From the cell containing the given text, extract its center point as [X, Y] coordinate. 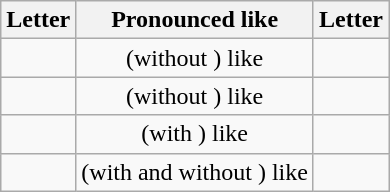
(with and without ) like [195, 172]
(with ) like [195, 134]
Pronounced like [195, 20]
